For the text-containing cell, return its midpoint in [X, Y] coordinate format. 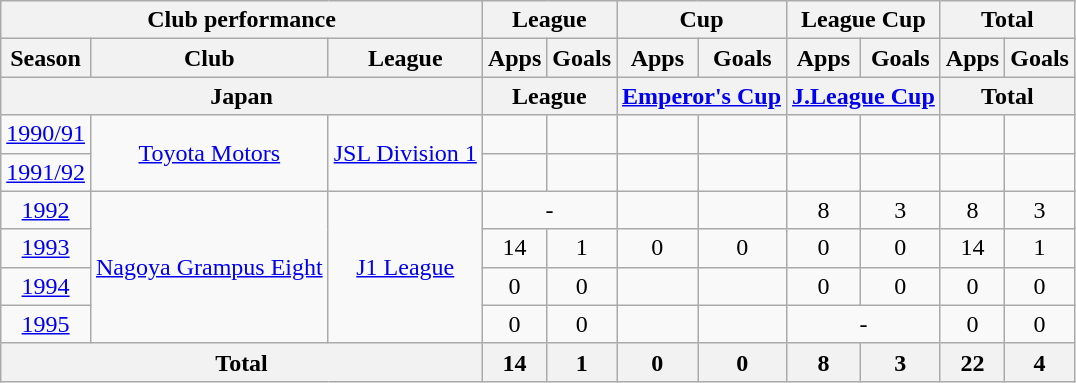
Cup [702, 20]
Nagoya Grampus Eight [209, 267]
J.League Cup [864, 96]
4 [1040, 362]
1991/92 [46, 172]
1992 [46, 210]
Emperor's Cup [702, 96]
J1 League [405, 267]
1990/91 [46, 134]
Season [46, 58]
Japan [242, 96]
Club [209, 58]
1995 [46, 324]
JSL Division 1 [405, 153]
22 [972, 362]
Club performance [242, 20]
Toyota Motors [209, 153]
League Cup [864, 20]
1993 [46, 248]
1994 [46, 286]
